Find where the given text appears and provide that cell's center as (x, y) coordinate. 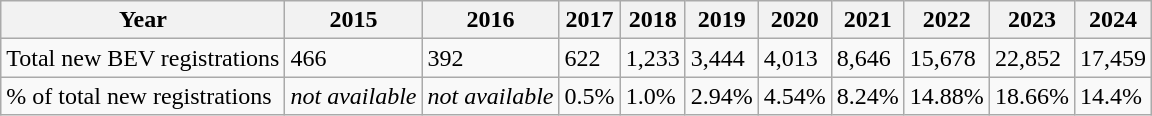
8,646 (868, 58)
4,013 (794, 58)
4.54% (794, 96)
2017 (590, 20)
2023 (1032, 20)
1,233 (652, 58)
1.0% (652, 96)
2016 (490, 20)
2019 (722, 20)
2024 (1112, 20)
2015 (354, 20)
15,678 (946, 58)
2022 (946, 20)
3,444 (722, 58)
0.5% (590, 96)
466 (354, 58)
2018 (652, 20)
22,852 (1032, 58)
Year (143, 20)
14.4% (1112, 96)
2.94% (722, 96)
622 (590, 58)
Total new BEV registrations (143, 58)
17,459 (1112, 58)
% of total new registrations (143, 96)
392 (490, 58)
2020 (794, 20)
8.24% (868, 96)
2021 (868, 20)
14.88% (946, 96)
18.66% (1032, 96)
